From the cell containing the given text, extract its center point as (X, Y) coordinate. 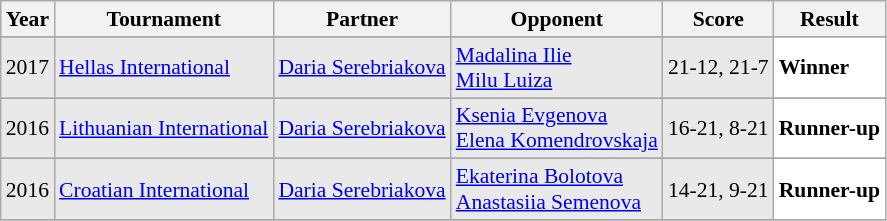
Croatian International (164, 190)
Result (830, 19)
Lithuanian International (164, 128)
21-12, 21-7 (718, 68)
14-21, 9-21 (718, 190)
Hellas International (164, 68)
Ekaterina Bolotova Anastasiia Semenova (557, 190)
Winner (830, 68)
Score (718, 19)
Madalina Ilie Milu Luiza (557, 68)
2017 (28, 68)
Ksenia Evgenova Elena Komendrovskaja (557, 128)
Year (28, 19)
Opponent (557, 19)
16-21, 8-21 (718, 128)
Partner (362, 19)
Tournament (164, 19)
